Locate the cell with the specified text and output its (X, Y) center coordinate. 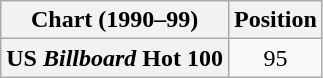
Chart (1990–99) (115, 20)
95 (276, 58)
US Billboard Hot 100 (115, 58)
Position (276, 20)
